From the cell containing the given text, extract its center point as (X, Y) coordinate. 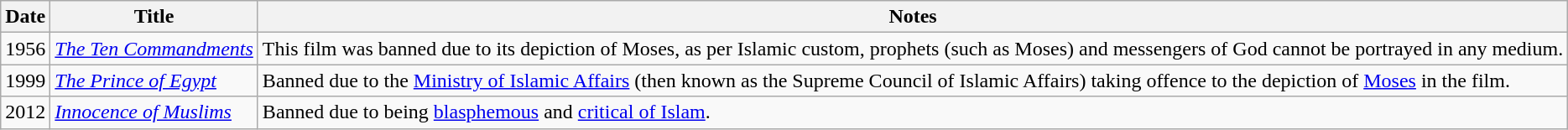
1956 (25, 49)
Banned due to being blasphemous and critical of Islam. (913, 112)
The Prince of Egypt (154, 81)
2012 (25, 112)
The Ten Commandments (154, 49)
Innocence of Muslims (154, 112)
1999 (25, 81)
Title (154, 17)
Date (25, 17)
Notes (913, 17)
